Identify which cell holds the provided text, then report its (x, y) central coordinate. 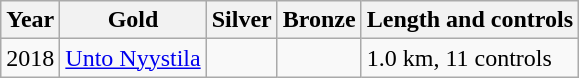
Silver (242, 20)
Bronze (319, 20)
Length and controls (470, 20)
Year (30, 20)
1.0 km, 11 controls (470, 58)
Gold (133, 20)
2018 (30, 58)
Unto Nyystila (133, 58)
